Output the (x, y) coordinate of the center of the cell containing the given text.  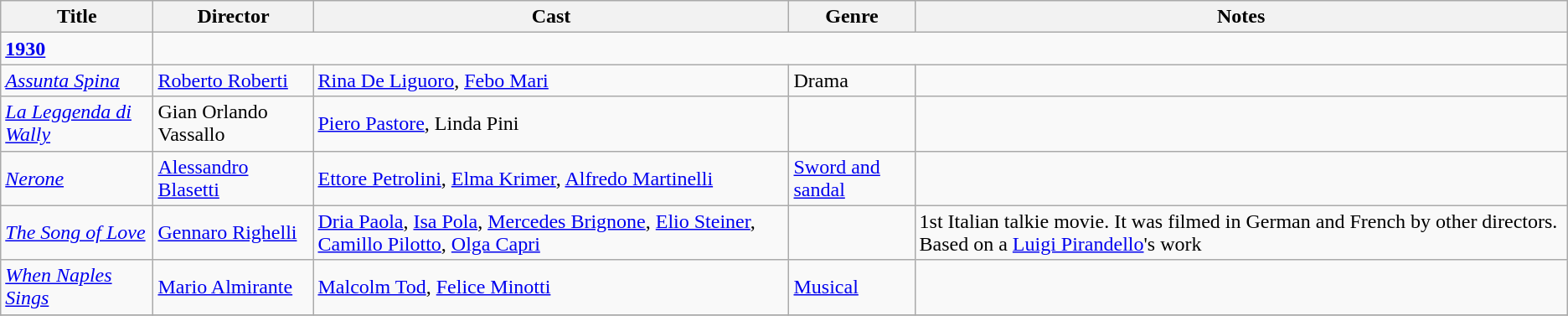
Piero Pastore, Linda Pini (551, 124)
Director (233, 17)
Alessandro Blasetti (233, 178)
Rina De Liguoro, Febo Mari (551, 80)
Ettore Petrolini, Elma Krimer, Alfredo Martinelli (551, 178)
Nerone (77, 178)
Genre (852, 17)
Mario Almirante (233, 287)
Notes (1241, 17)
Dria Paola, Isa Pola, Mercedes Brignone, Elio Steiner, Camillo Pilotto, Olga Capri (551, 233)
Sword and sandal (852, 178)
Gennaro Righelli (233, 233)
Musical (852, 287)
Gian Orlando Vassallo (233, 124)
The Song of Love (77, 233)
La Leggenda di Wally (77, 124)
1st Italian talkie movie. It was filmed in German and French by other directors. Based on a Luigi Pirandello's work (1241, 233)
1930 (77, 49)
Cast (551, 17)
When Naples Sings (77, 287)
Title (77, 17)
Drama (852, 80)
Malcolm Tod, Felice Minotti (551, 287)
Roberto Roberti (233, 80)
Assunta Spina (77, 80)
